Provide the (x, y) coordinate of the cell's center where the given text is located.  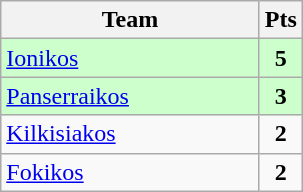
Kilkisiakos (130, 134)
Team (130, 20)
Panserraikos (130, 96)
Pts (280, 20)
Fokikos (130, 172)
Ionikos (130, 58)
5 (280, 58)
3 (280, 96)
